Capture the cell that displays the provided text and extract its [x, y] central coordinate. 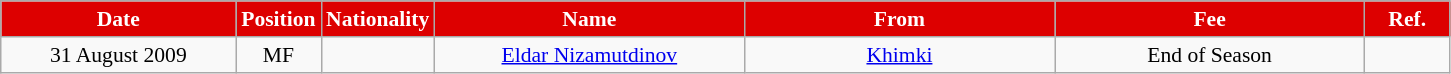
31 August 2009 [118, 55]
Name [589, 19]
Eldar Nizamutdinov [589, 55]
Position [278, 19]
Ref. [1408, 19]
Fee [1210, 19]
MF [278, 55]
Khimki [899, 55]
From [899, 19]
Nationality [378, 19]
End of Season [1210, 55]
Date [118, 19]
